Return [x, y] of the center of cell containing provided text 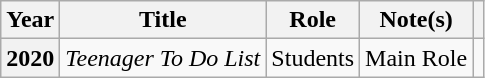
Title [163, 20]
Role [313, 20]
2020 [30, 58]
Main Role [416, 58]
Teenager To Do List [163, 58]
Year [30, 20]
Students [313, 58]
Note(s) [416, 20]
